Pinpoint the cell where the given text exists, returning its [X, Y] midpoint coordinate. 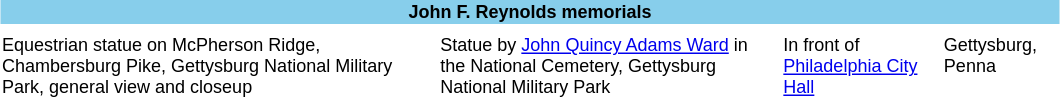
John F. Reynolds memorials [530, 12]
